From the cell containing the given text, extract its center point as (X, Y) coordinate. 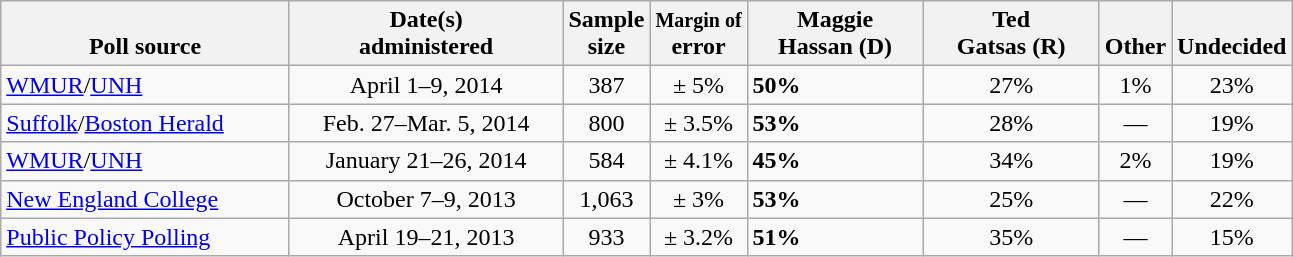
45% (835, 161)
October 7–9, 2013 (426, 199)
51% (835, 237)
Undecided (1232, 34)
April 1–9, 2014 (426, 85)
April 19–21, 2013 (426, 237)
1% (1135, 85)
25% (1011, 199)
2% (1135, 161)
35% (1011, 237)
1,063 (606, 199)
584 (606, 161)
Margin oferror (698, 34)
28% (1011, 123)
Feb. 27–Mar. 5, 2014 (426, 123)
34% (1011, 161)
Public Policy Polling (146, 237)
Samplesize (606, 34)
± 3% (698, 199)
± 4.1% (698, 161)
Poll source (146, 34)
± 3.5% (698, 123)
± 3.2% (698, 237)
Other (1135, 34)
15% (1232, 237)
New England College (146, 199)
January 21–26, 2014 (426, 161)
Date(s)administered (426, 34)
22% (1232, 199)
800 (606, 123)
TedGatsas (R) (1011, 34)
23% (1232, 85)
± 5% (698, 85)
Suffolk/Boston Herald (146, 123)
50% (835, 85)
387 (606, 85)
933 (606, 237)
MaggieHassan (D) (835, 34)
27% (1011, 85)
